Locate the cell with the specified text and output its [X, Y] center coordinate. 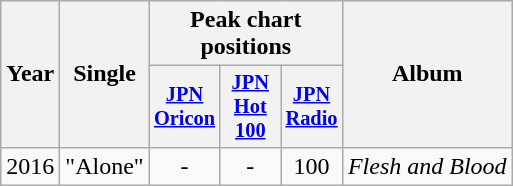
100 [312, 166]
Single [104, 74]
JPNOricon [184, 107]
Flesh and Blood [427, 166]
Peak chart positions [246, 34]
Album [427, 74]
Year [30, 74]
JPNRadio [312, 107]
JPNHot 100 [250, 107]
"Alone" [104, 166]
2016 [30, 166]
